Locate the cell with the specified text and output its (X, Y) center coordinate. 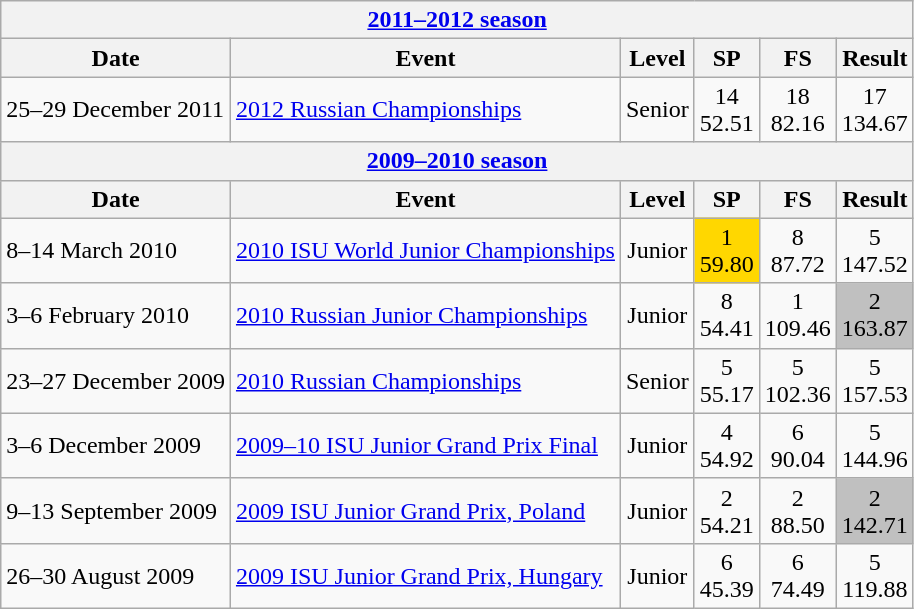
6 74.49 (798, 576)
5 147.52 (874, 250)
2 54.21 (726, 510)
3–6 February 2010 (116, 316)
8 87.72 (798, 250)
5 55.17 (726, 380)
2011–2012 season (458, 20)
23–27 December 2009 (116, 380)
1 109.46 (798, 316)
2009 ISU Junior Grand Prix, Poland (425, 510)
25–29 December 2011 (116, 110)
2009–10 ISU Junior Grand Prix Final (425, 446)
5 119.88 (874, 576)
5 144.96 (874, 446)
8 54.41 (726, 316)
14 52.51 (726, 110)
2009–2010 season (458, 161)
5 102.36 (798, 380)
8–14 March 2010 (116, 250)
4 54.92 (726, 446)
9–13 September 2009 (116, 510)
1 59.80 (726, 250)
2 163.87 (874, 316)
18 82.16 (798, 110)
3–6 December 2009 (116, 446)
2012 Russian Championships (425, 110)
6 45.39 (726, 576)
2009 ISU Junior Grand Prix, Hungary (425, 576)
17 134.67 (874, 110)
26–30 August 2009 (116, 576)
2 142.71 (874, 510)
5 157.53 (874, 380)
2010 Russian Championships (425, 380)
2010 ISU World Junior Championships (425, 250)
2 88.50 (798, 510)
6 90.04 (798, 446)
2010 Russian Junior Championships (425, 316)
